Find where the given text appears and provide that cell's center as [X, Y] coordinate. 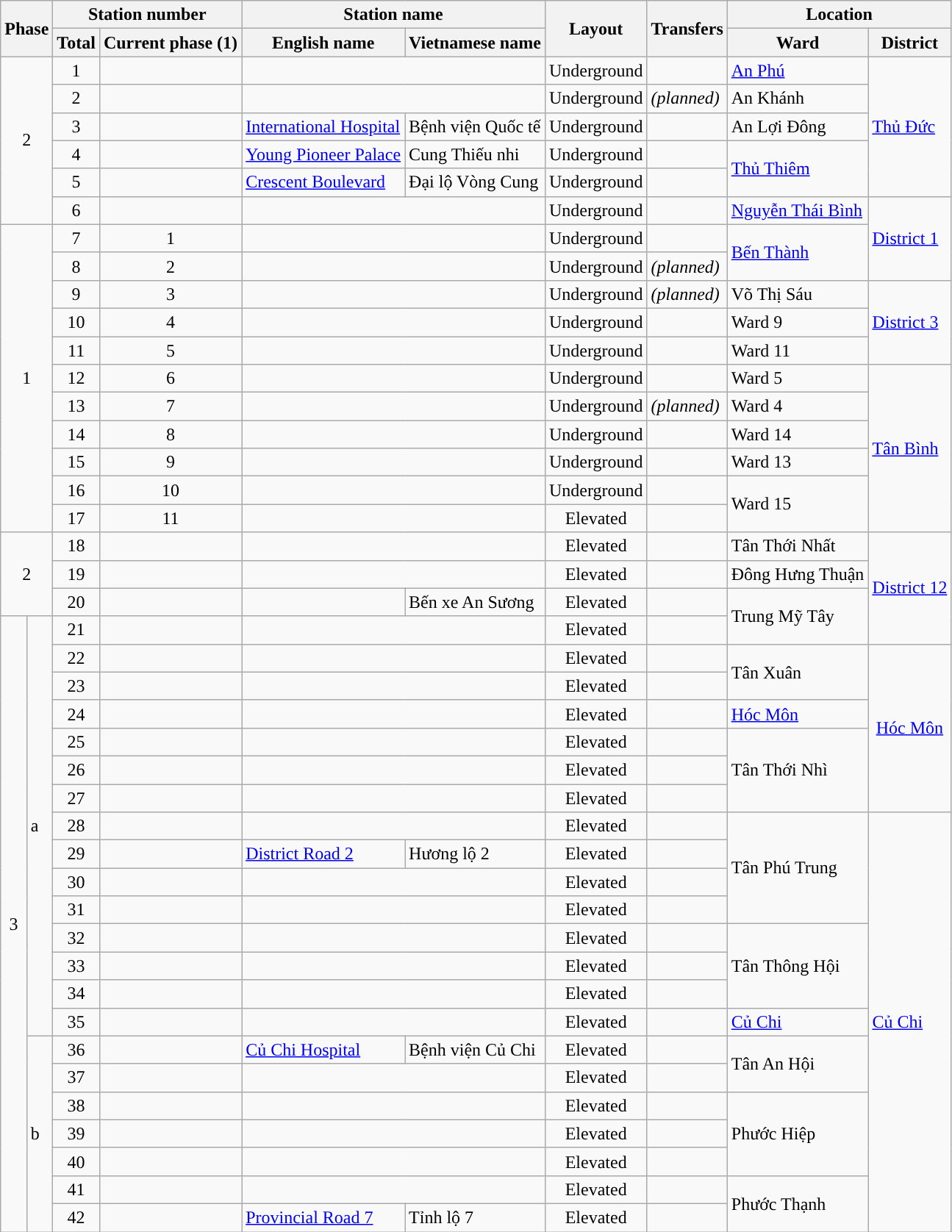
Bến Thành [798, 252]
Provincial Road 7 [323, 1217]
Phase [26, 29]
24 [76, 714]
31 [76, 910]
Đông Hưng Thuận [798, 574]
14 [76, 434]
District Road 2 [323, 854]
40 [76, 1161]
16 [76, 490]
22 [76, 658]
17 [76, 518]
Station number [147, 15]
23 [76, 686]
42 [76, 1217]
36 [76, 1050]
An Phú [798, 71]
Củ Chi Hospital [323, 1050]
13 [76, 407]
26 [76, 770]
Tân Thới Nhất [798, 546]
District [910, 43]
20 [76, 602]
37 [76, 1078]
Tân An Hội [798, 1064]
28 [76, 826]
Thủ Đức [910, 126]
Cung Thiếu nhi [475, 154]
39 [76, 1133]
Bệnh viện Củ Chi [475, 1050]
Vietnamese name [475, 43]
27 [76, 798]
Ward 13 [798, 462]
Nguyễn Thái Bình [798, 210]
Tân Bình [910, 448]
Ward 14 [798, 434]
19 [76, 574]
An Lợi Đông [798, 126]
Ward 9 [798, 322]
Crescent Boulevard [323, 182]
a [40, 826]
Thủ Thiêm [798, 168]
33 [76, 966]
Tân Thông Hội [798, 966]
38 [76, 1106]
b [40, 1133]
Tân Thới Nhì [798, 770]
Ward 11 [798, 351]
District 1 [910, 238]
29 [76, 854]
Current phase (1) [171, 43]
Location [840, 15]
An Khánh [798, 99]
Bến xe An Sương [475, 602]
Tỉnh lộ 7 [475, 1217]
District 12 [910, 588]
Tân Phú Trung [798, 868]
15 [76, 462]
Ward 5 [798, 379]
International Hospital [323, 126]
District 3 [910, 322]
41 [76, 1189]
12 [76, 379]
English name [323, 43]
18 [76, 546]
Võ Thị Sáu [798, 294]
Ward 4 [798, 407]
Ward [798, 43]
34 [76, 994]
21 [76, 630]
25 [76, 742]
30 [76, 882]
35 [76, 1022]
Layout [595, 29]
Ward 15 [798, 504]
32 [76, 938]
Station name [394, 15]
Tân Xuân [798, 672]
Trung Mỹ Tây [798, 616]
Phước Hiệp [798, 1133]
Đại lộ Vòng Cung [475, 182]
Total [76, 43]
Phước Thạnh [798, 1203]
Hương lộ 2 [475, 854]
Young Pioneer Palace [323, 154]
Bệnh viện Quốc tế [475, 126]
Transfers [687, 29]
